Locate the cell with the specified text and output its (X, Y) center coordinate. 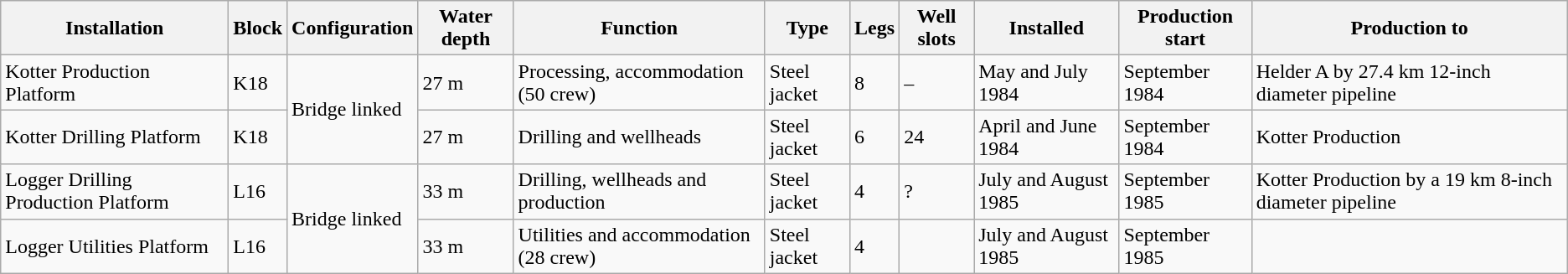
Function (639, 28)
Type (807, 28)
Production to (1409, 28)
Block (258, 28)
Installation (115, 28)
Well slots (936, 28)
Kotter Production Platform (115, 82)
6 (874, 137)
Processing, accommodation (50 crew) (639, 82)
Kotter Drilling Platform (115, 137)
Kotter Production (1409, 137)
Helder A by 27.4 km 12-inch diameter pipeline (1409, 82)
Logger Utilities Platform (115, 246)
Kotter Production by a 19 km 8-inch diameter pipeline (1409, 191)
Drilling and wellheads (639, 137)
April and June 1984 (1047, 137)
Production start (1185, 28)
? (936, 191)
24 (936, 137)
Drilling, wellheads and production (639, 191)
May and July 1984 (1047, 82)
– (936, 82)
8 (874, 82)
Configuration (353, 28)
Logger Drilling Production Platform (115, 191)
Utilities and accommodation (28 crew) (639, 246)
Legs (874, 28)
Water depth (466, 28)
Installed (1047, 28)
